Detect which cell encompasses the target text, then output its (x, y) center coordinate. 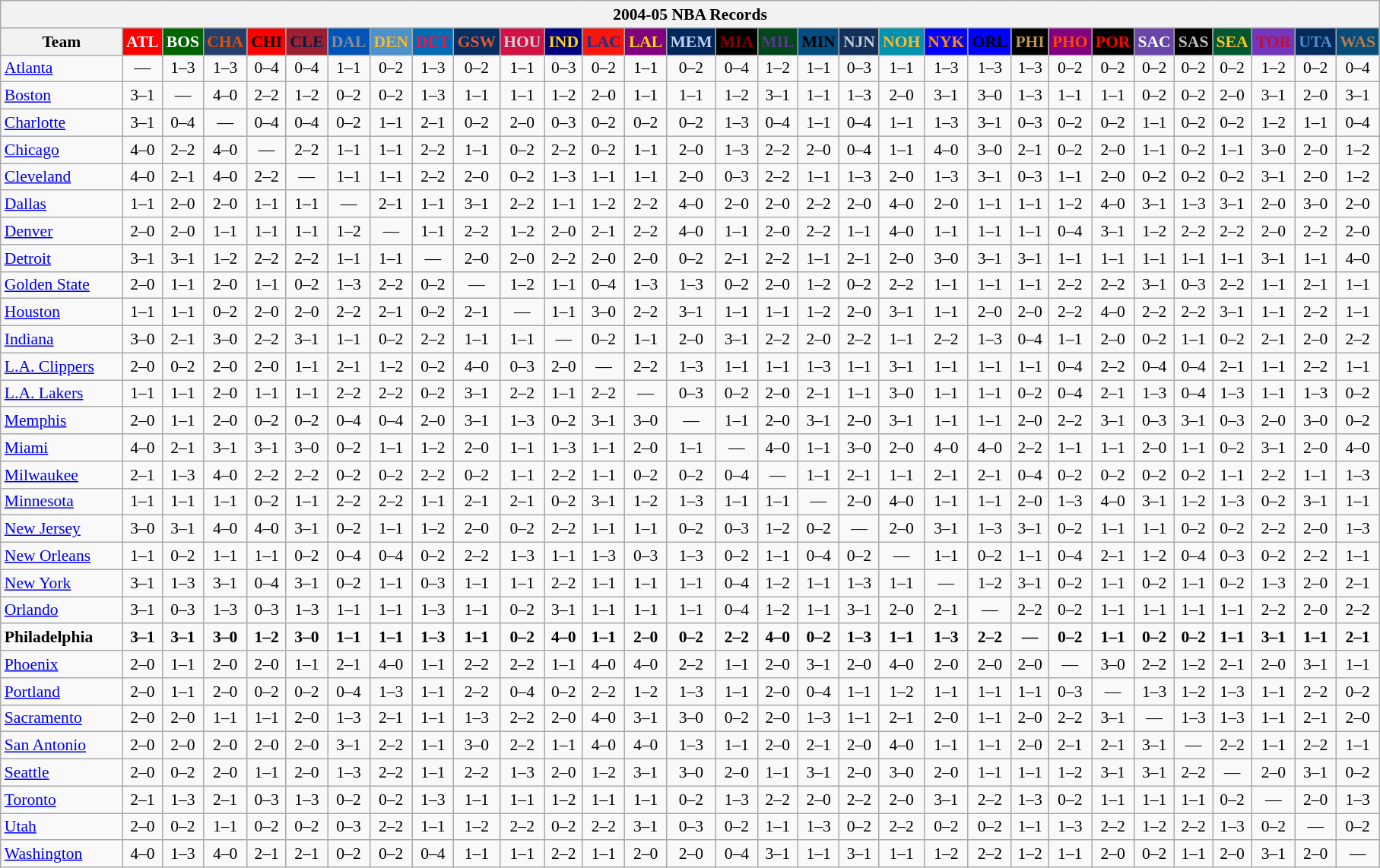
L.A. Clippers (62, 366)
Washington (62, 854)
New Orleans (62, 556)
GSW (477, 42)
NOH (902, 42)
Minnesota (62, 502)
CHI (266, 42)
Milwaukee (62, 475)
DEN (391, 42)
PHI (1029, 42)
LAL (646, 42)
HOU (522, 42)
Philadelphia (62, 638)
TOR (1274, 42)
Chicago (62, 150)
Toronto (62, 800)
UTA (1315, 42)
ATL (143, 42)
MEM (690, 42)
New Jersey (62, 529)
Denver (62, 231)
SAS (1194, 42)
Golden State (62, 285)
MIL (777, 42)
New York (62, 583)
Seattle (62, 773)
Atlanta (62, 68)
Portland (62, 692)
NJN (859, 42)
WAS (1358, 42)
Memphis (62, 421)
Houston (62, 312)
BOS (182, 42)
SEA (1232, 42)
LAC (604, 42)
Team (62, 42)
ORL (990, 42)
Miami (62, 448)
Detroit (62, 258)
Dallas (62, 204)
Charlotte (62, 123)
CLE (307, 42)
CHA (225, 42)
MIN (818, 42)
NYK (946, 42)
MIA (737, 42)
POR (1113, 42)
Boston (62, 96)
L.A. Lakers (62, 394)
Indiana (62, 340)
DET (433, 42)
Cleveland (62, 177)
2004-05 NBA Records (690, 14)
Orlando (62, 610)
DAL (349, 42)
San Antonio (62, 746)
IND (563, 42)
Utah (62, 827)
SAC (1154, 42)
Phoenix (62, 664)
PHO (1071, 42)
Sacramento (62, 718)
